From the cell containing the given text, extract its center point as [X, Y] coordinate. 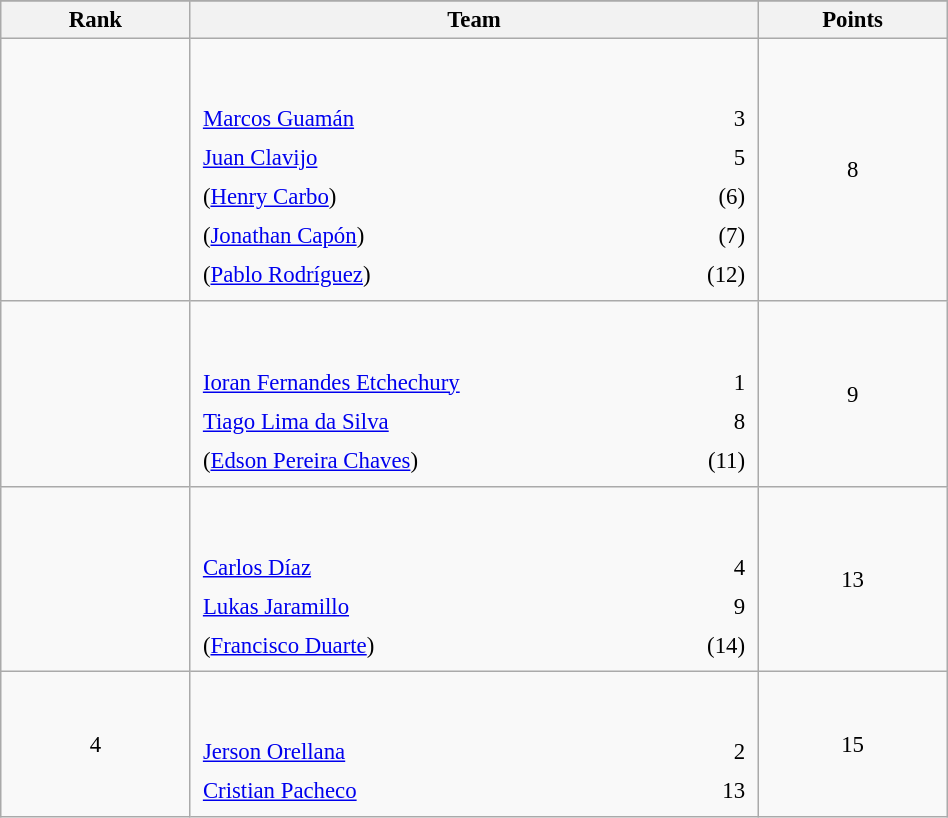
Juan Clavijo [414, 158]
1 [708, 382]
Tiago Lima da Silva [432, 421]
Rank [96, 20]
(7) [692, 236]
(12) [692, 275]
Cristian Pacheco [428, 791]
(14) [692, 645]
15 [852, 744]
(6) [692, 197]
3 [692, 119]
(11) [708, 460]
Carlos Díaz [416, 567]
Points [852, 20]
Jerson Orellana [428, 752]
5 [692, 158]
Ioran Fernandes Etchechury [432, 382]
(Jonathan Capón) [414, 236]
(Henry Carbo) [414, 197]
2 [705, 752]
Lukas Jaramillo [416, 606]
(Edson Pereira Chaves) [432, 460]
Marcos Guamán 3 Juan Clavijo 5 (Henry Carbo) (6) (Jonathan Capón) (7) (Pablo Rodríguez) (12) [474, 170]
Ioran Fernandes Etchechury 1 Tiago Lima da Silva 8 (Edson Pereira Chaves) (11) [474, 394]
Marcos Guamán [414, 119]
(Pablo Rodríguez) [414, 275]
Team [474, 20]
(Francisco Duarte) [416, 645]
Jerson Orellana 2 Cristian Pacheco 13 [474, 744]
Carlos Díaz 4 Lukas Jaramillo 9 (Francisco Duarte) (14) [474, 578]
